Pinpoint the cell where the given text exists, returning its (x, y) midpoint coordinate. 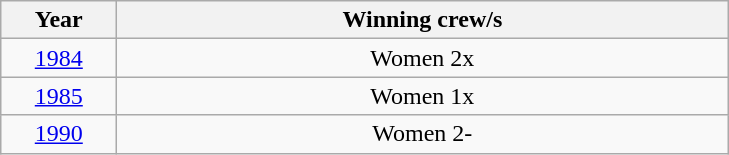
Women 2x (422, 58)
Women 2- (422, 134)
Women 1x (422, 96)
Winning crew/s (422, 20)
1985 (59, 96)
1990 (59, 134)
1984 (59, 58)
Year (59, 20)
